For the text-containing cell, return its midpoint in (x, y) coordinate format. 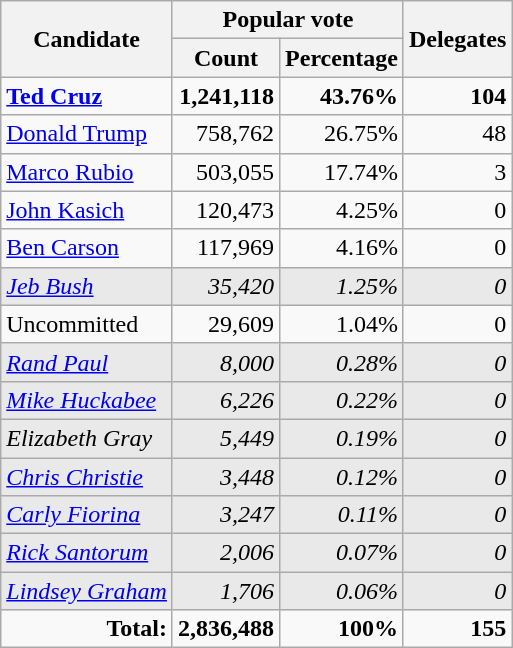
0.11% (342, 515)
2,006 (226, 553)
758,762 (226, 134)
5,449 (226, 438)
155 (457, 629)
0.22% (342, 400)
6,226 (226, 400)
Ben Carson (87, 248)
Percentage (342, 58)
Elizabeth Gray (87, 438)
Popular vote (288, 20)
100% (342, 629)
1,706 (226, 591)
503,055 (226, 172)
1.04% (342, 324)
26.75% (342, 134)
Delegates (457, 39)
John Kasich (87, 210)
Count (226, 58)
3 (457, 172)
Ted Cruz (87, 96)
17.74% (342, 172)
0.07% (342, 553)
4.16% (342, 248)
48 (457, 134)
35,420 (226, 286)
3,247 (226, 515)
117,969 (226, 248)
Carly Fiorina (87, 515)
0.06% (342, 591)
2,836,488 (226, 629)
Mike Huckabee (87, 400)
Candidate (87, 39)
Rand Paul (87, 362)
1,241,118 (226, 96)
Chris Christie (87, 477)
120,473 (226, 210)
29,609 (226, 324)
3,448 (226, 477)
43.76% (342, 96)
Donald Trump (87, 134)
8,000 (226, 362)
Marco Rubio (87, 172)
Jeb Bush (87, 286)
104 (457, 96)
1.25% (342, 286)
Total: (87, 629)
0.28% (342, 362)
Rick Santorum (87, 553)
Lindsey Graham (87, 591)
0.12% (342, 477)
Uncommitted (87, 324)
0.19% (342, 438)
4.25% (342, 210)
